Locate the cell with the specified text and output its (X, Y) center coordinate. 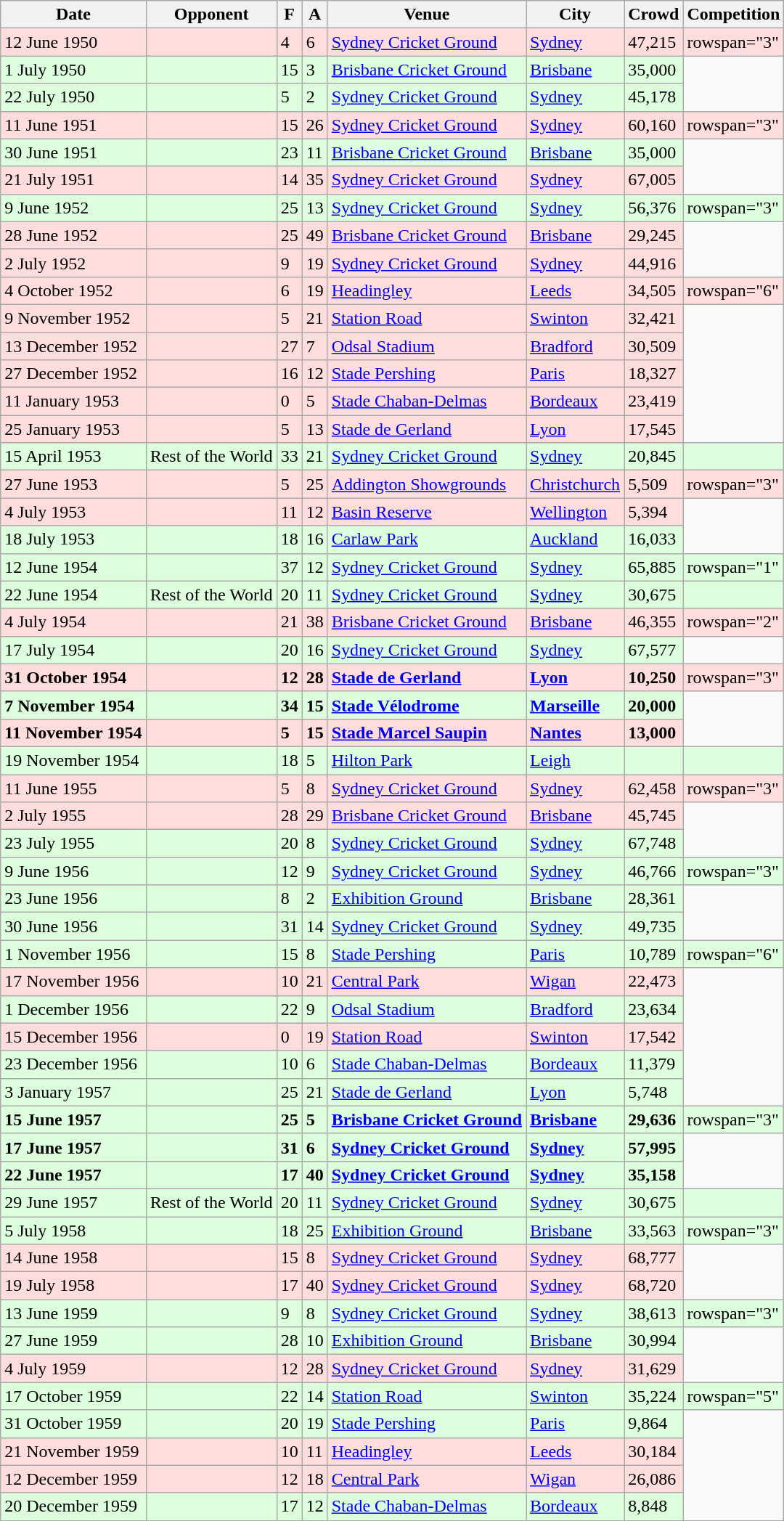
32,421 (653, 318)
67,577 (653, 650)
22,473 (653, 982)
62,458 (653, 788)
17 June 1957 (73, 1147)
38,613 (653, 1313)
Christchurch (575, 484)
18 July 1953 (73, 539)
17 July 1954 (73, 650)
9 June 1956 (73, 871)
3 January 1957 (73, 1092)
Basin Reserve (427, 512)
46,766 (653, 871)
23 July 1955 (73, 844)
45,178 (653, 97)
Nantes (575, 733)
29,636 (653, 1120)
Wellington (575, 512)
Stade Vélodrome (427, 705)
49 (315, 235)
7 (315, 346)
5 July 1958 (73, 1231)
67,005 (653, 180)
9,864 (653, 1424)
23 June 1956 (73, 899)
Competition (733, 15)
Addington Showgrounds (427, 484)
37 (289, 567)
12 June 1954 (73, 567)
45,745 (653, 816)
9 November 1952 (73, 318)
27 December 1952 (73, 374)
26 (315, 125)
33,563 (653, 1231)
28 June 1952 (73, 235)
3 (315, 70)
1 December 1956 (73, 1009)
44,916 (653, 263)
11 June 1955 (73, 788)
Hilton Park (427, 760)
Auckland (575, 539)
2 July 1955 (73, 816)
13 December 1952 (73, 346)
67,748 (653, 844)
46,355 (653, 622)
15 June 1957 (73, 1120)
34 (289, 705)
21 July 1951 (73, 180)
19 July 1958 (73, 1286)
30,184 (653, 1451)
17 November 1956 (73, 982)
20 December 1959 (73, 1506)
7 November 1954 (73, 705)
29 (315, 816)
31,629 (653, 1369)
F (289, 15)
28,361 (653, 899)
14 June 1958 (73, 1258)
4 October 1952 (73, 290)
11 June 1951 (73, 125)
10,789 (653, 954)
10,250 (653, 677)
22 June 1957 (73, 1175)
rowspan="2" (733, 622)
31 October 1959 (73, 1424)
4 (289, 42)
Marseille (575, 705)
15 April 1953 (73, 457)
30 June 1951 (73, 152)
21 November 1959 (73, 1451)
23 December 1956 (73, 1064)
8,848 (653, 1506)
12 June 1950 (73, 42)
16,033 (653, 539)
9 June 1952 (73, 208)
12 December 1959 (73, 1479)
Leigh (575, 760)
17,545 (653, 429)
34,505 (653, 290)
49,735 (653, 926)
57,995 (653, 1147)
38 (315, 622)
17 October 1959 (73, 1396)
A (315, 15)
1 November 1956 (73, 954)
11 January 1953 (73, 401)
47,215 (653, 42)
30,994 (653, 1341)
City (575, 15)
Venue (427, 15)
65,885 (653, 567)
5,748 (653, 1092)
4 July 1954 (73, 622)
Crowd (653, 15)
17,542 (653, 1037)
68,777 (653, 1258)
31 October 1954 (73, 677)
Stade Marcel Saupin (427, 733)
25 January 1953 (73, 429)
19 November 1954 (73, 760)
5,394 (653, 512)
30 June 1956 (73, 926)
5,509 (653, 484)
23 (289, 152)
Date (73, 15)
23,419 (653, 401)
56,376 (653, 208)
Opponent (211, 15)
26,086 (653, 1479)
60,160 (653, 125)
15 December 1956 (73, 1037)
68,720 (653, 1286)
20,000 (653, 705)
35,158 (653, 1175)
4 July 1959 (73, 1369)
11,379 (653, 1064)
2 July 1952 (73, 263)
20,845 (653, 457)
11 November 1954 (73, 733)
13 June 1959 (73, 1313)
18,327 (653, 374)
23,634 (653, 1009)
Carlaw Park (427, 539)
22 June 1954 (73, 595)
35 (315, 180)
1 July 1950 (73, 70)
30,509 (653, 346)
13,000 (653, 733)
27 June 1959 (73, 1341)
rowspan="1" (733, 567)
29 June 1957 (73, 1202)
4 July 1953 (73, 512)
33 (289, 457)
22 July 1950 (73, 97)
rowspan="5" (733, 1396)
27 June 1953 (73, 484)
27 (289, 346)
35,224 (653, 1396)
29,245 (653, 235)
